Determine the [x, y] coordinate at the center of the cell enclosing the given text.  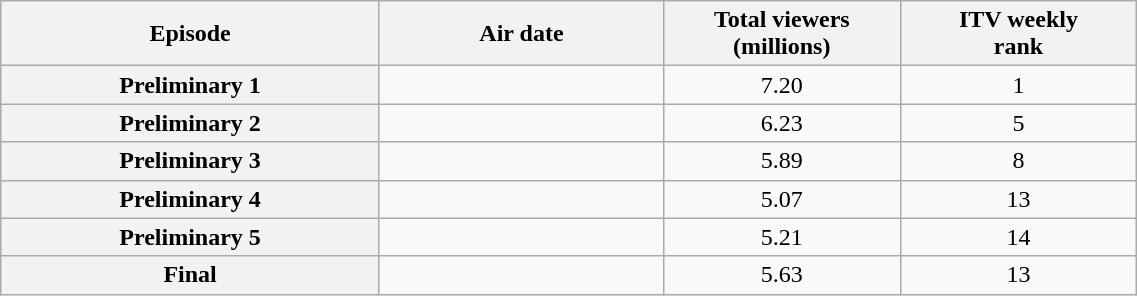
ITV weeklyrank [1018, 34]
1 [1018, 85]
5.21 [782, 237]
5.07 [782, 199]
5.89 [782, 161]
Preliminary 3 [190, 161]
7.20 [782, 85]
6.23 [782, 123]
14 [1018, 237]
5 [1018, 123]
Total viewers (millions) [782, 34]
Preliminary 5 [190, 237]
8 [1018, 161]
Episode [190, 34]
Preliminary 1 [190, 85]
Final [190, 275]
5.63 [782, 275]
Air date [521, 34]
Preliminary 2 [190, 123]
Preliminary 4 [190, 199]
